Search for the cell housing the specified text and yield its (X, Y) center coordinate. 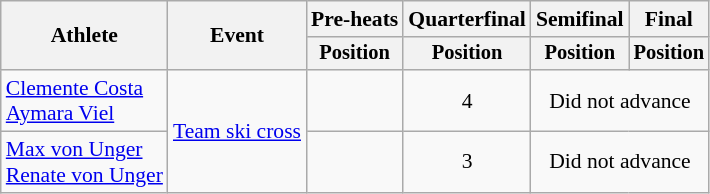
Max von UngerRenate von Unger (84, 162)
Event (237, 36)
Athlete (84, 36)
4 (467, 100)
Semifinal (580, 19)
Quarterfinal (467, 19)
Pre-heats (354, 19)
Clemente CostaAymara Viel (84, 100)
3 (467, 162)
Final (669, 19)
Team ski cross (237, 131)
